For the text-containing cell, return its midpoint in (x, y) coordinate format. 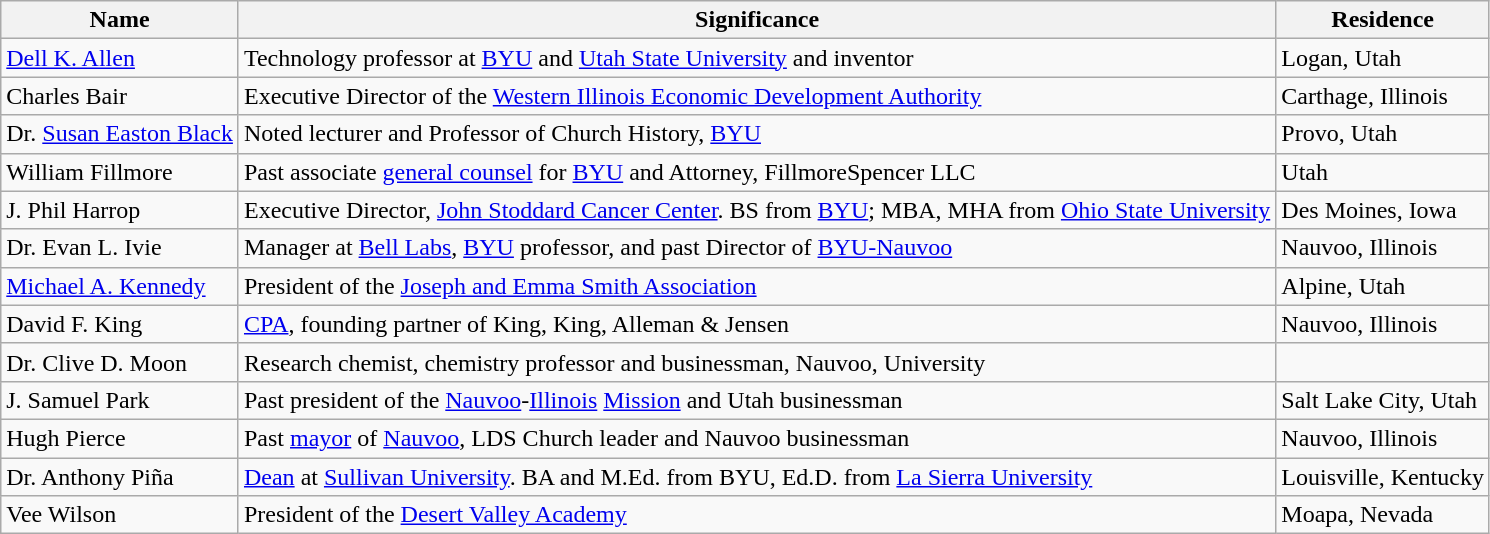
Utah (1383, 172)
David F. King (120, 324)
Provo, Utah (1383, 134)
Name (120, 20)
Dr. Clive D. Moon (120, 362)
Noted lecturer and Professor of Church History, BYU (756, 134)
Hugh Pierce (120, 438)
Charles Bair (120, 96)
Michael A. Kennedy (120, 286)
Manager at Bell Labs, BYU professor, and past Director of BYU-Nauvoo (756, 248)
J. Phil Harrop (120, 210)
Executive Director, John Stoddard Cancer Center. BS from BYU; MBA, MHA from Ohio State University (756, 210)
Dr. Susan Easton Black (120, 134)
Residence (1383, 20)
Dr. Anthony Piña (120, 477)
Past president of the Nauvoo-Illinois Mission and Utah businessman (756, 400)
Alpine, Utah (1383, 286)
Past associate general counsel for BYU and Attorney, FillmoreSpencer LLC (756, 172)
Logan, Utah (1383, 58)
President of the Joseph and Emma Smith Association (756, 286)
Technology professor at BYU and Utah State University and inventor (756, 58)
Significance (756, 20)
Louisville, Kentucky (1383, 477)
President of the Desert Valley Academy (756, 515)
Dr. Evan L. Ivie (120, 248)
Vee Wilson (120, 515)
Dean at Sullivan University. BA and M.Ed. from BYU, Ed.D. from La Sierra University (756, 477)
CPA, founding partner of King, King, Alleman & Jensen (756, 324)
Salt Lake City, Utah (1383, 400)
J. Samuel Park (120, 400)
Des Moines, Iowa (1383, 210)
Research chemist, chemistry professor and businessman, Nauvoo, University (756, 362)
William Fillmore (120, 172)
Past mayor of Nauvoo, LDS Church leader and Nauvoo businessman (756, 438)
Dell K. Allen (120, 58)
Moapa, Nevada (1383, 515)
Executive Director of the Western Illinois Economic Development Authority (756, 96)
Carthage, Illinois (1383, 96)
